From the cell containing the given text, extract its center point as (x, y) coordinate. 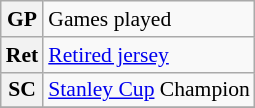
Retired jersey (149, 55)
GP (22, 19)
Stanley Cup Champion (149, 90)
Ret (22, 55)
SC (22, 90)
Games played (149, 19)
